Locate the cell with the specified text and output its (X, Y) center coordinate. 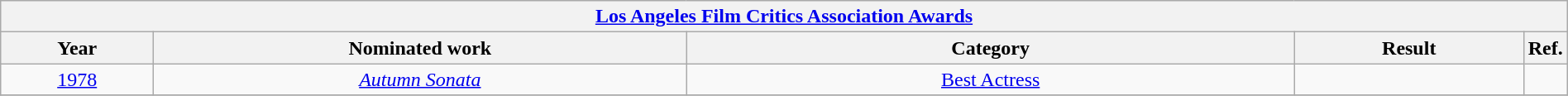
Result (1409, 48)
Category (991, 48)
1978 (78, 79)
Ref. (1545, 48)
Los Angeles Film Critics Association Awards (784, 17)
Autumn Sonata (420, 79)
Nominated work (420, 48)
Year (78, 48)
Best Actress (991, 79)
